Locate the cell with the specified text and output its [X, Y] center coordinate. 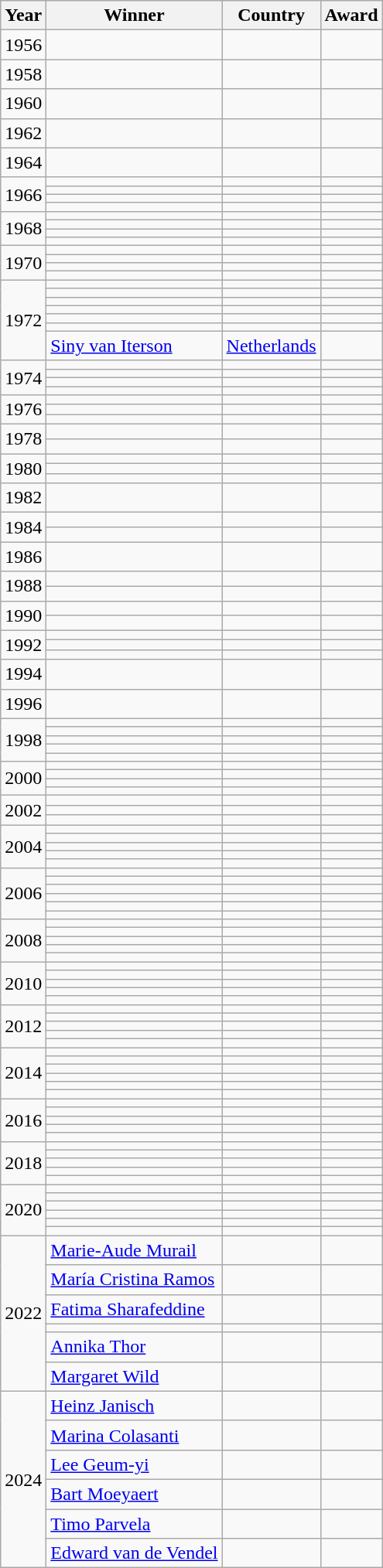
1976 [23, 410]
1982 [23, 498]
1962 [23, 133]
2014 [23, 1072]
Annika Thor [135, 1347]
1990 [23, 615]
Timo Parvela [135, 1524]
Marina Colasanti [135, 1435]
1972 [23, 320]
Netherlands [271, 346]
Winner [135, 15]
1958 [23, 74]
1994 [23, 674]
1988 [23, 586]
1974 [23, 377]
1978 [23, 439]
Bart Moeyaert [135, 1494]
Award [351, 15]
1984 [23, 527]
2020 [23, 1210]
1980 [23, 469]
Lee Geum-yi [135, 1464]
1960 [23, 104]
1996 [23, 704]
2004 [23, 846]
1986 [23, 557]
1968 [23, 228]
2022 [23, 1313]
Edward van de Vendel [135, 1553]
2024 [23, 1479]
2006 [23, 893]
2002 [23, 810]
Siny van Iterson [135, 346]
1970 [23, 263]
Marie-Aude Murail [135, 1250]
Country [271, 15]
Heinz Janisch [135, 1406]
Margaret Wild [135, 1376]
1964 [23, 162]
2016 [23, 1120]
María Cristina Ramos [135, 1280]
Year [23, 15]
Fatima Sharafeddine [135, 1309]
2018 [23, 1163]
2000 [23, 779]
1998 [23, 739]
1992 [23, 645]
1966 [23, 194]
1956 [23, 45]
2008 [23, 940]
2010 [23, 983]
2012 [23, 1025]
